For the text-containing cell, return its midpoint in (x, y) coordinate format. 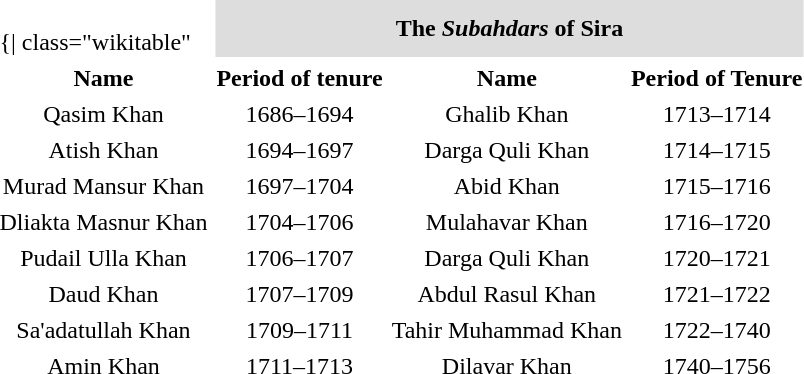
Period of tenure (300, 78)
1706–1707 (300, 258)
Period of Tenure (716, 78)
1721–1722 (716, 294)
Abid Khan (506, 186)
1697–1704 (300, 186)
1704–1706 (300, 222)
The Subahdars of Sira (510, 28)
Abdul Rasul Khan (506, 294)
1714–1715 (716, 150)
1720–1721 (716, 258)
1716–1720 (716, 222)
Mulahavar Khan (506, 222)
Name (506, 78)
1694–1697 (300, 150)
Ghalib Khan (506, 114)
1707–1709 (300, 294)
1709–1711 (300, 330)
1686–1694 (300, 114)
1713–1714 (716, 114)
1722–1740 (716, 330)
Tahir Muhammad Khan (506, 330)
1715–1716 (716, 186)
